Provide the (x, y) coordinate of the cell's center where the given text is located.  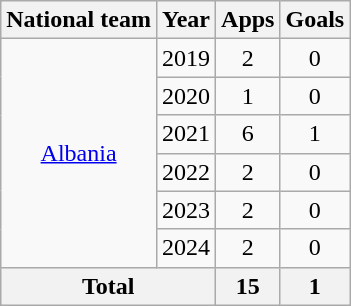
2023 (186, 210)
Apps (248, 20)
Albania (79, 153)
2021 (186, 134)
Total (108, 286)
2022 (186, 172)
2020 (186, 96)
Year (186, 20)
2024 (186, 248)
2019 (186, 58)
National team (79, 20)
Goals (315, 20)
15 (248, 286)
6 (248, 134)
